Capture the cell that displays the provided text and extract its (x, y) central coordinate. 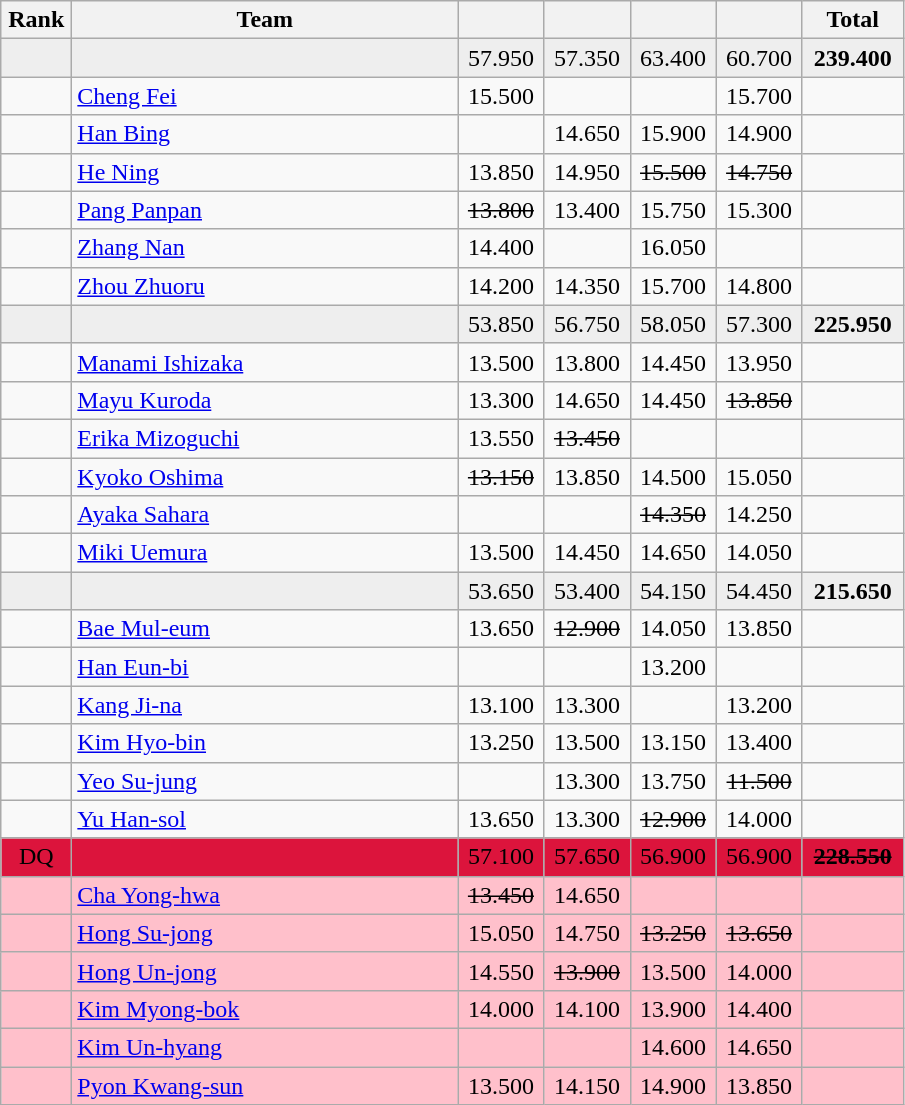
Rank (36, 20)
Kang Ji-na (265, 705)
215.650 (852, 591)
Kyoko Oshima (265, 477)
15.900 (673, 134)
13.950 (759, 362)
Cheng Fei (265, 96)
Cha Yong-hwa (265, 895)
15.300 (759, 210)
14.200 (501, 286)
239.400 (852, 58)
DQ (36, 857)
16.050 (673, 248)
57.100 (501, 857)
Yeo Su-jung (265, 781)
Total (852, 20)
Kim Myong-bok (265, 1009)
14.550 (501, 971)
53.400 (587, 591)
63.400 (673, 58)
Han Eun-bi (265, 667)
Hong Un-jong (265, 971)
15.750 (673, 210)
13.750 (673, 781)
He Ning (265, 172)
Team (265, 20)
14.500 (673, 477)
54.450 (759, 591)
Han Bing (265, 134)
Zhou Zhuoru (265, 286)
13.550 (501, 438)
57.350 (587, 58)
Yu Han-sol (265, 819)
14.250 (759, 515)
Kim Hyo-bin (265, 743)
57.950 (501, 58)
Zhang Nan (265, 248)
53.650 (501, 591)
14.800 (759, 286)
Bae Mul-eum (265, 629)
Mayu Kuroda (265, 400)
11.500 (759, 781)
57.650 (587, 857)
Hong Su-jong (265, 933)
Pyon Kwang-sun (265, 1085)
58.050 (673, 324)
14.100 (587, 1009)
Manami Ishizaka (265, 362)
Ayaka Sahara (265, 515)
Pang Panpan (265, 210)
14.150 (587, 1085)
228.550 (852, 857)
14.950 (587, 172)
53.850 (501, 324)
14.600 (673, 1047)
60.700 (759, 58)
57.300 (759, 324)
Kim Un-hyang (265, 1047)
54.150 (673, 591)
225.950 (852, 324)
56.750 (587, 324)
Miki Uemura (265, 553)
13.100 (501, 705)
Erika Mizoguchi (265, 438)
